Scan for the cell matching the given text and deliver its (X, Y) coordinate at center. 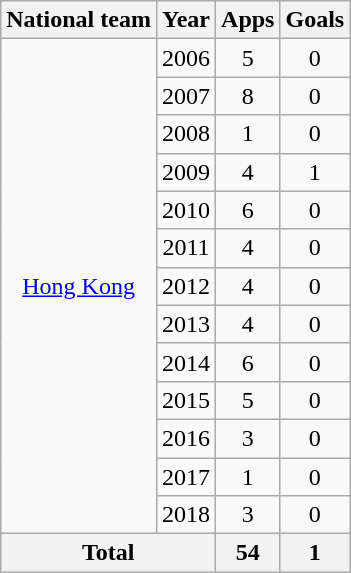
2016 (186, 438)
2018 (186, 515)
2013 (186, 324)
2012 (186, 286)
Year (186, 20)
Hong Kong (79, 286)
2017 (186, 477)
54 (248, 553)
2011 (186, 248)
2007 (186, 96)
2015 (186, 400)
8 (248, 96)
2006 (186, 58)
2010 (186, 210)
2009 (186, 172)
2014 (186, 362)
Apps (248, 20)
Goals (315, 20)
Total (108, 553)
National team (79, 20)
2008 (186, 134)
